Capture the cell that displays the provided text and extract its [x, y] central coordinate. 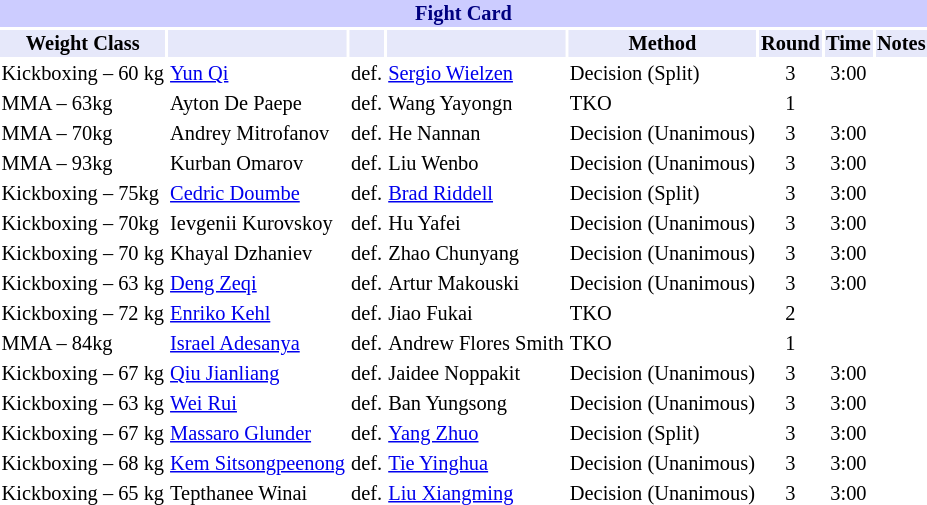
Yang Zhuo [476, 434]
Zhao Chunyang [476, 254]
Kickboxing – 70kg [83, 224]
Andrew Flores Smith [476, 344]
Khayal Dzhaniev [258, 254]
Ayton De Paepe [258, 104]
Brad Riddell [476, 194]
Enriko Kehl [258, 314]
Artur Makouski [476, 284]
Kickboxing – 60 kg [83, 74]
Kickboxing – 68 kg [83, 464]
MMA – 63kg [83, 104]
Tie Yinghua [476, 464]
Method [662, 44]
Andrey Mitrofanov [258, 134]
Kurban Omarov [258, 164]
He Nannan [476, 134]
MMA – 70kg [83, 134]
MMA – 93kg [83, 164]
Deng Zeqi [258, 284]
Ievgenii Kurovskoy [258, 224]
Yun Qi [258, 74]
Cedric Doumbe [258, 194]
2 [790, 314]
Qiu Jianliang [258, 374]
Kickboxing – 75kg [83, 194]
Round [790, 44]
Sergio Wielzen [476, 74]
Israel Adesanya [258, 344]
Ban Yungsong [476, 404]
Jiao Fukai [476, 314]
Weight Class [83, 44]
Wei Rui [258, 404]
Fight Card [464, 14]
Kickboxing – 70 kg [83, 254]
Jaidee Noppakit [476, 374]
Time [848, 44]
Notes [901, 44]
Hu Yafei [476, 224]
Kickboxing – 72 kg [83, 314]
Kem Sitsongpeenong [258, 464]
Liu Wenbo [476, 164]
MMA – 84kg [83, 344]
Massaro Glunder [258, 434]
Wang Yayongn [476, 104]
